Identify which cell holds the provided text, then report its (X, Y) central coordinate. 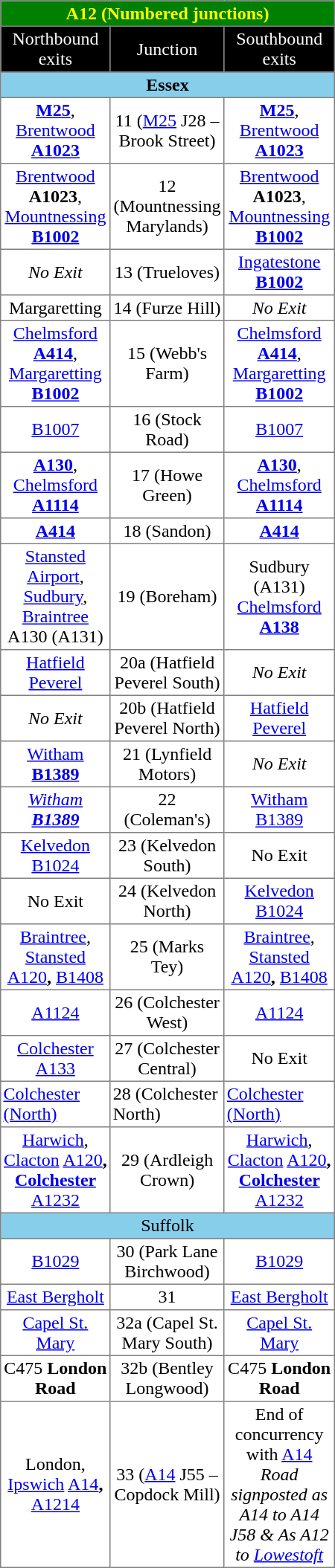
A12 (Numbered junctions) (167, 13)
Suffolk (167, 1225)
Sudbury (A131) Chelmsford A138 (279, 596)
28 (Colchester North) (167, 1104)
20b (Hatfield Peverel North) (167, 718)
11 (M25 J28 – Brook Street) (167, 130)
Colchester A133 (55, 1059)
Margaretting (55, 308)
14 (Furze Hill) (167, 308)
Stansted Airport, Sudbury, Braintree A130 (A131) (55, 596)
30 (Park Lane Birchwood) (167, 1262)
26 (Colchester West) (167, 1013)
Ingatestone B1002 (279, 272)
Southbound exits (279, 49)
32b (Bentley Longwood) (167, 1378)
33 (A14 J55 – Copdock Mill) (167, 1485)
18 (Sandon) (167, 531)
13 (Trueloves) (167, 272)
24 (Kelvedon North) (167, 901)
23 (Kelvedon South) (167, 856)
16 (Stock Road) (167, 430)
20a (Hatfield Peverel South) (167, 673)
Junction (167, 49)
22 (Coleman's) (167, 810)
29 (Ardleigh Crown) (167, 1170)
25 (Marks Tey) (167, 957)
19 (Boreham) (167, 596)
17 (Howe Green) (167, 485)
Essex (167, 85)
32a (Capel St. Mary South) (167, 1333)
31 (167, 1297)
21 (Lynfield Motors) (167, 764)
London, Ipswich A14, A1214 (55, 1485)
27 (Colchester Central) (167, 1059)
12 (Mountnessing Marylands) (167, 207)
15 (Webb's Farm) (167, 364)
Northbound exits (55, 49)
End of concurrency with A14Road signposted as A14 to A14 J58 & As A12 to Lowestoft (279, 1485)
